From the cell containing the given text, extract its center point as [X, Y] coordinate. 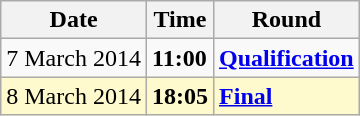
Date [74, 20]
Round [287, 20]
Time [180, 20]
Qualification [287, 58]
Final [287, 96]
18:05 [180, 96]
11:00 [180, 58]
7 March 2014 [74, 58]
8 March 2014 [74, 96]
